Pinpoint the cell where the given text exists, returning its (X, Y) midpoint coordinate. 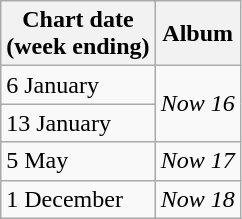
6 January (78, 85)
Album (198, 34)
Now 16 (198, 104)
Now 17 (198, 161)
Chart date(week ending) (78, 34)
1 December (78, 199)
Now 18 (198, 199)
13 January (78, 123)
5 May (78, 161)
